Pinpoint the cell where the given text exists, returning its (x, y) midpoint coordinate. 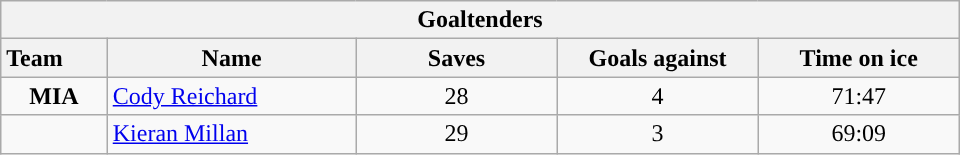
Cody Reichard (232, 96)
Team (54, 58)
71:47 (858, 96)
29 (456, 134)
MIA (54, 96)
Time on ice (858, 58)
Kieran Millan (232, 134)
3 (658, 134)
Goals against (658, 58)
28 (456, 96)
69:09 (858, 134)
4 (658, 96)
Goaltenders (480, 20)
Saves (456, 58)
Name (232, 58)
